Extract the [x, y] coordinate from the center of the cell holding the provided text.  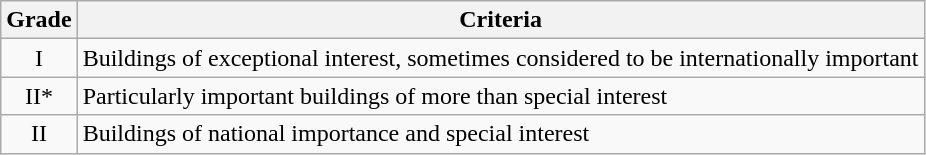
I [39, 58]
Buildings of exceptional interest, sometimes considered to be internationally important [500, 58]
II [39, 134]
Grade [39, 20]
Buildings of national importance and special interest [500, 134]
Particularly important buildings of more than special interest [500, 96]
Criteria [500, 20]
II* [39, 96]
